Detect which cell encompasses the target text, then output its [x, y] center coordinate. 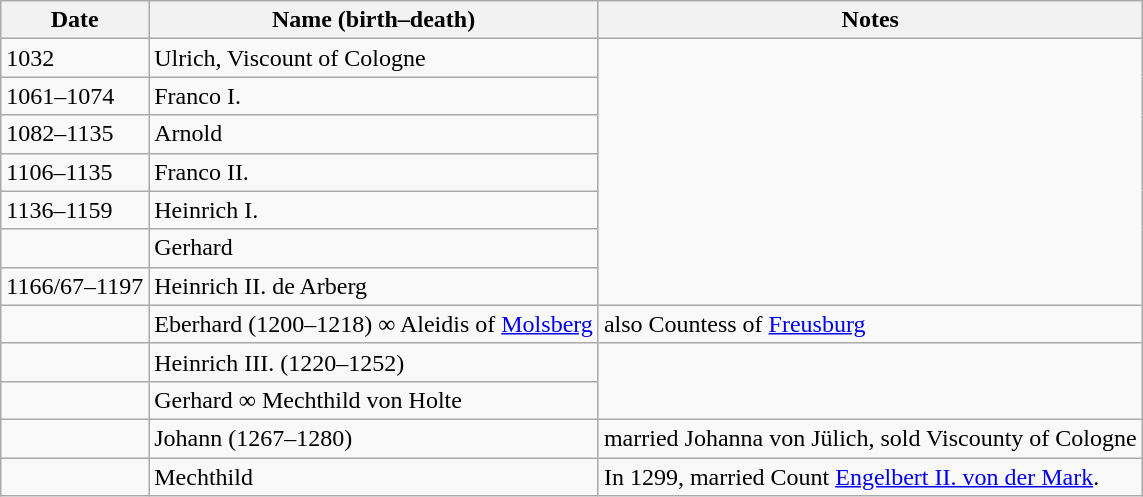
Heinrich I. [374, 210]
Mechthild [374, 477]
Arnold [374, 134]
Franco I. [374, 96]
Ulrich, Viscount of Cologne [374, 58]
Eberhard (1200–1218) ∞ Aleidis of Molsberg [374, 324]
also Countess of Freusburg [870, 324]
Notes [870, 20]
Date [75, 20]
1082–1135 [75, 134]
Johann (1267–1280) [374, 438]
married Johanna von Jülich, sold Viscounty of Cologne [870, 438]
Name (birth–death) [374, 20]
In 1299, married Count Engelbert II. von der Mark. [870, 477]
1166/67–1197 [75, 286]
1106–1135 [75, 172]
Gerhard [374, 248]
1032 [75, 58]
Franco II. [374, 172]
1061–1074 [75, 96]
Heinrich II. de Arberg [374, 286]
Gerhard ∞ Mechthild von Holte [374, 400]
1136–1159 [75, 210]
Heinrich III. (1220–1252) [374, 362]
